Return the (x, y) coordinate for the center point of the cell that contains the specified text.  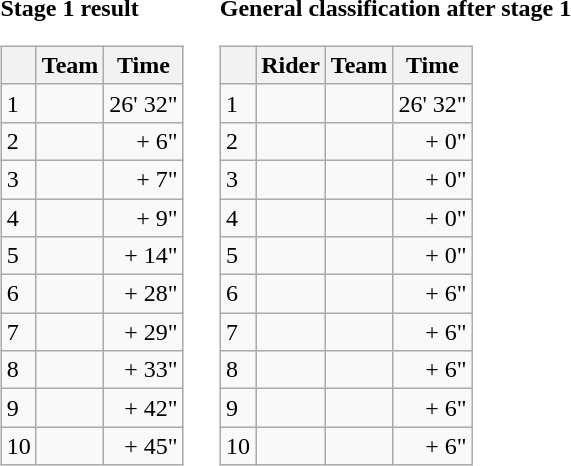
+ 45" (144, 446)
+ 42" (144, 408)
+ 33" (144, 370)
Rider (291, 65)
+ 7" (144, 179)
+ 28" (144, 294)
+ 29" (144, 332)
+ 9" (144, 217)
+ 14" (144, 256)
